Return the (X, Y) coordinate for the center point of the cell that contains the specified text.  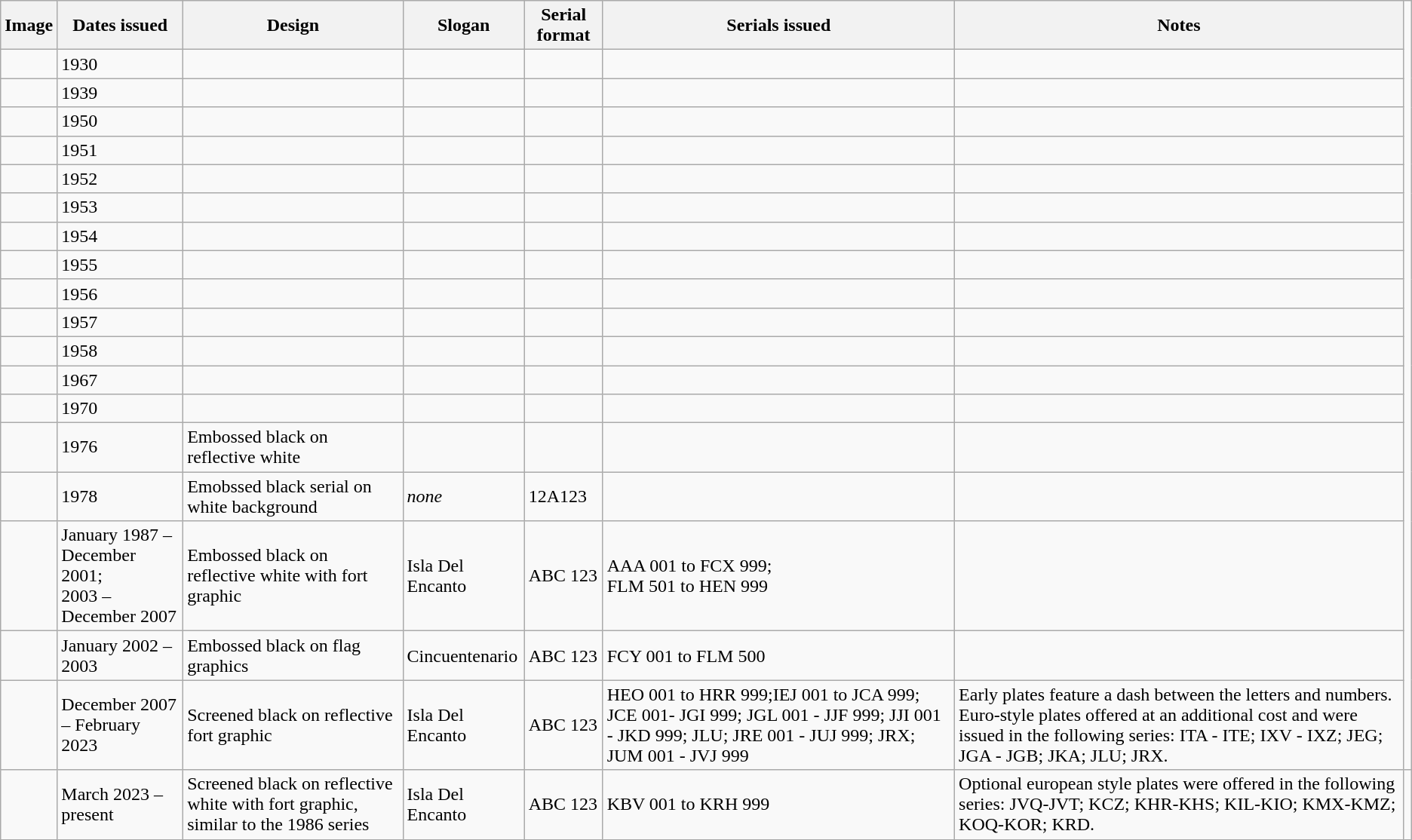
1958 (121, 351)
Serials issued (778, 26)
1950 (121, 121)
Dates issued (121, 26)
1953 (121, 207)
1951 (121, 150)
Embossed black on flag graphics (293, 656)
Optional european style plates were offered in the following series: JVQ-JVT; KCZ; KHR-KHS; KIL-KIO; KMX-KMZ; KOQ-KOR; KRD. (1180, 805)
1952 (121, 179)
Embossed black on reflective white (293, 448)
1939 (121, 93)
Serial format (563, 26)
1930 (121, 64)
1970 (121, 409)
December 2007 – February 2023 (121, 725)
Slogan (463, 26)
1978 (121, 496)
KBV 001 to KRH 999 (778, 805)
Notes (1180, 26)
1955 (121, 265)
none (463, 496)
Cincuentenario (463, 656)
Screened black on reflective white with fort graphic, similar to the 1986 series (293, 805)
1954 (121, 236)
Screened black on reflective fort graphic (293, 725)
Emobssed black serial on white background (293, 496)
FCY 001 to FLM 500 (778, 656)
March 2023 – present (121, 805)
January 2002 – 2003 (121, 656)
Embossed black on reflective white with fort graphic (293, 576)
Image (29, 26)
1957 (121, 322)
12A123 (563, 496)
1976 (121, 448)
AAA 001 to FCX 999;FLM 501 to HEN 999 (778, 576)
HEO 001 to HRR 999;IEJ 001 to JCA 999; JCE 001- JGI 999; JGL 001 - JJF 999; JJI 001 - JKD 999; JLU; JRE 001 - JUJ 999; JRX; JUM 001 - JVJ 999 (778, 725)
1967 (121, 379)
1956 (121, 293)
Design (293, 26)
January 1987 – December 2001;2003 – December 2007 (121, 576)
